Capture the cell that displays the provided text and extract its (x, y) central coordinate. 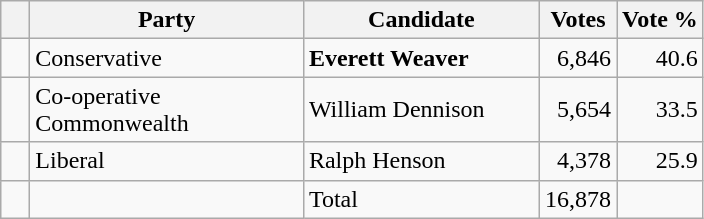
Total (421, 199)
16,878 (578, 199)
Liberal (167, 161)
Ralph Henson (421, 161)
Vote % (660, 20)
William Dennison (421, 110)
4,378 (578, 161)
25.9 (660, 161)
Co-operative Commonwealth (167, 110)
Everett Weaver (421, 58)
33.5 (660, 110)
Candidate (421, 20)
40.6 (660, 58)
5,654 (578, 110)
6,846 (578, 58)
Party (167, 20)
Conservative (167, 58)
Votes (578, 20)
